For the text-containing cell, return its midpoint in (x, y) coordinate format. 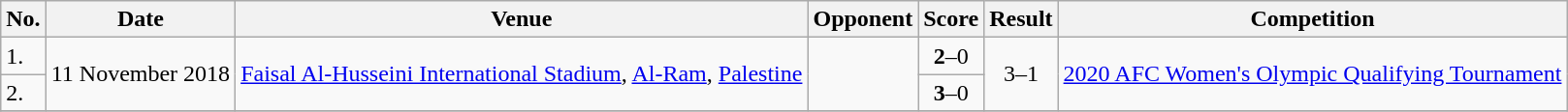
Result (1021, 19)
3–1 (1021, 74)
11 November 2018 (140, 74)
1. (23, 56)
Score (951, 19)
2020 AFC Women's Olympic Qualifying Tournament (1313, 74)
2. (23, 93)
Opponent (863, 19)
2–0 (951, 56)
No. (23, 19)
Venue (522, 19)
Faisal Al-Husseini International Stadium, Al-Ram, Palestine (522, 74)
Date (140, 19)
Competition (1313, 19)
3–0 (951, 93)
